For the text-containing cell, return its midpoint in (X, Y) coordinate format. 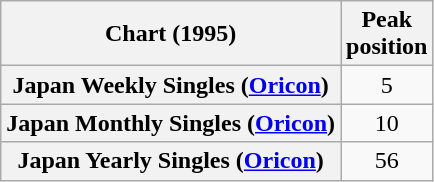
Peakposition (387, 34)
10 (387, 123)
5 (387, 85)
Japan Yearly Singles (Oricon) (171, 161)
Japan Monthly Singles (Oricon) (171, 123)
Chart (1995) (171, 34)
56 (387, 161)
Japan Weekly Singles (Oricon) (171, 85)
